Return (X, Y) of the center of cell containing provided text 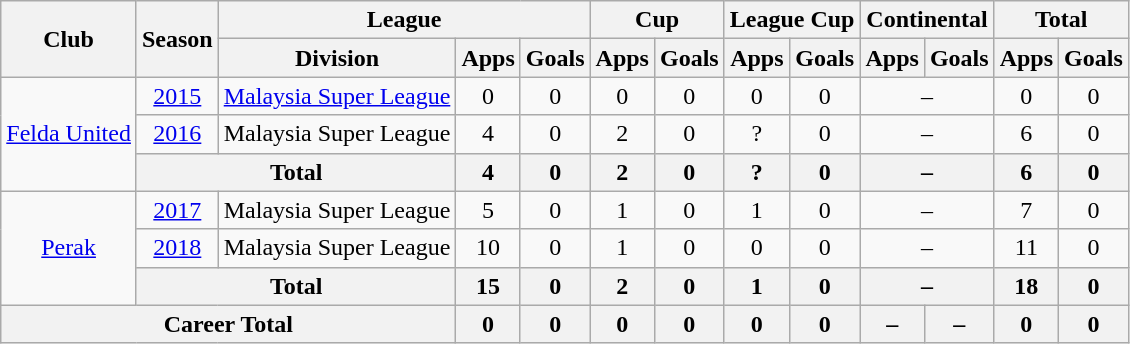
15 (488, 286)
Felda United (69, 134)
18 (1026, 286)
Perak (69, 248)
League (404, 20)
Division (337, 58)
Career Total (228, 324)
2015 (177, 96)
10 (488, 248)
11 (1026, 248)
Club (69, 39)
5 (488, 210)
Cup (657, 20)
Continental (927, 20)
2017 (177, 210)
Season (177, 39)
7 (1026, 210)
2018 (177, 248)
2016 (177, 134)
League Cup (792, 20)
